From the cell containing the given text, extract its center point as (X, Y) coordinate. 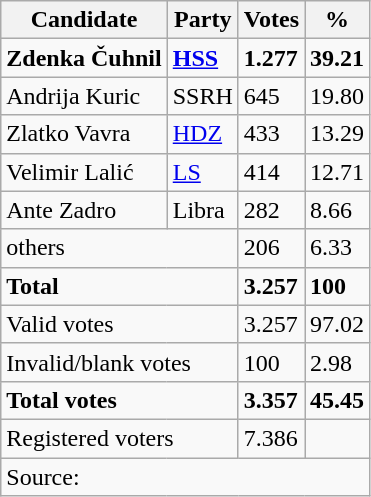
Votes (271, 20)
Source: (186, 477)
7.386 (271, 438)
HDZ (202, 134)
% (338, 20)
others (120, 248)
433 (271, 134)
Zdenka Čuhnil (84, 58)
97.02 (338, 324)
39.21 (338, 58)
Party (202, 20)
Registered voters (120, 438)
HSS (202, 58)
Velimir Lalić (84, 172)
SSRH (202, 96)
45.45 (338, 400)
Libra (202, 210)
19.80 (338, 96)
Andrija Kuric (84, 96)
13.29 (338, 134)
414 (271, 172)
LS (202, 172)
Zlatko Vavra (84, 134)
2.98 (338, 362)
645 (271, 96)
206 (271, 248)
8.66 (338, 210)
Candidate (84, 20)
Total votes (120, 400)
12.71 (338, 172)
Valid votes (120, 324)
Ante Zadro (84, 210)
6.33 (338, 248)
282 (271, 210)
3.357 (271, 400)
Invalid/blank votes (120, 362)
Total (120, 286)
1.277 (271, 58)
